Return (X, Y) of the center of cell containing provided text 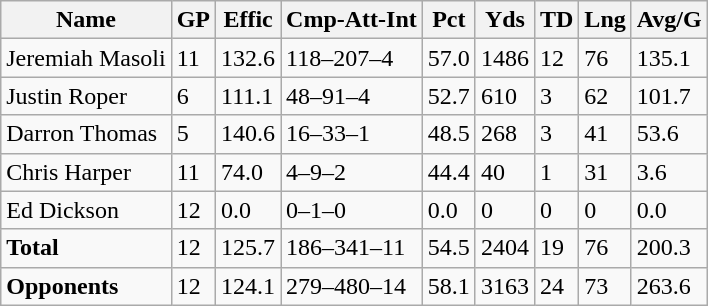
GP (193, 20)
279–480–14 (352, 286)
3.6 (669, 172)
Opponents (86, 286)
Ed Dickson (86, 210)
73 (605, 286)
111.1 (248, 96)
140.6 (248, 134)
Yds (504, 20)
124.1 (248, 286)
24 (556, 286)
Jeremiah Masoli (86, 58)
118–207–4 (352, 58)
1486 (504, 58)
4–9–2 (352, 172)
2404 (504, 248)
200.3 (669, 248)
6 (193, 96)
125.7 (248, 248)
101.7 (669, 96)
Cmp-Att-Int (352, 20)
58.1 (448, 286)
TD (556, 20)
54.5 (448, 248)
268 (504, 134)
Justin Roper (86, 96)
48.5 (448, 134)
Chris Harper (86, 172)
Pct (448, 20)
31 (605, 172)
74.0 (248, 172)
0–1–0 (352, 210)
19 (556, 248)
52.7 (448, 96)
Name (86, 20)
57.0 (448, 58)
3163 (504, 286)
16–33–1 (352, 134)
1 (556, 172)
Avg/G (669, 20)
Darron Thomas (86, 134)
263.6 (669, 286)
41 (605, 134)
Total (86, 248)
135.1 (669, 58)
Effic (248, 20)
132.6 (248, 58)
53.6 (669, 134)
62 (605, 96)
186–341–11 (352, 248)
40 (504, 172)
610 (504, 96)
Lng (605, 20)
5 (193, 134)
48–91–4 (352, 96)
44.4 (448, 172)
